Identify which cell holds the provided text, then report its [X, Y] central coordinate. 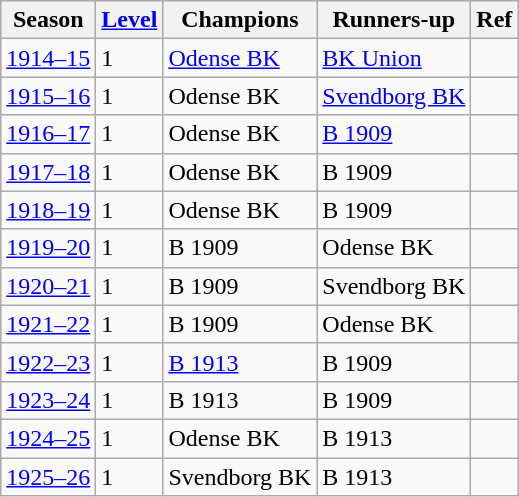
Ref [494, 20]
1923–24 [48, 400]
Champions [240, 20]
1917–18 [48, 172]
1924–25 [48, 438]
1921–22 [48, 324]
Runners-up [394, 20]
1920–21 [48, 286]
1919–20 [48, 248]
Level [130, 20]
1914–15 [48, 58]
1925–26 [48, 477]
1916–17 [48, 134]
1915–16 [48, 96]
BK Union [394, 58]
1918–19 [48, 210]
1922–23 [48, 362]
Season [48, 20]
